Output the (x, y) coordinate of the center of the cell containing the given text.  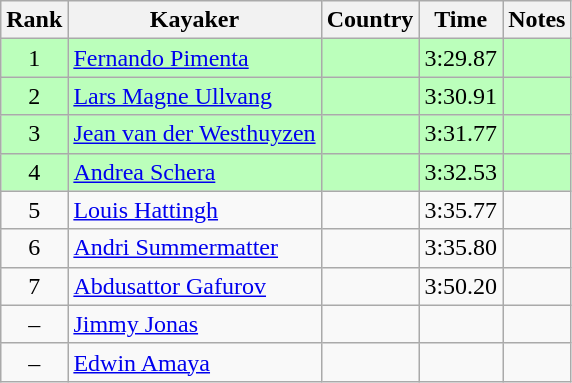
4 (34, 172)
1 (34, 58)
3 (34, 134)
Fernando Pimenta (194, 58)
Rank (34, 20)
6 (34, 248)
Edwin Amaya (194, 362)
3:32.53 (461, 172)
2 (34, 96)
Country (370, 20)
Andri Summermatter (194, 248)
Lars Magne Ullvang (194, 96)
Abdusattor Gafurov (194, 286)
Kayaker (194, 20)
Notes (537, 20)
3:31.77 (461, 134)
3:30.91 (461, 96)
Jimmy Jonas (194, 324)
5 (34, 210)
Time (461, 20)
Jean van der Westhuyzen (194, 134)
Andrea Schera (194, 172)
3:50.20 (461, 286)
3:35.77 (461, 210)
3:29.87 (461, 58)
7 (34, 286)
Louis Hattingh (194, 210)
3:35.80 (461, 248)
